Determine the [x, y] coordinate at the center of the cell enclosing the given text.  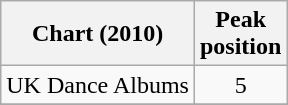
Chart (2010) [98, 34]
Peakposition [240, 34]
5 [240, 85]
UK Dance Albums [98, 85]
